Find where the given text appears and provide that cell's center as (x, y) coordinate. 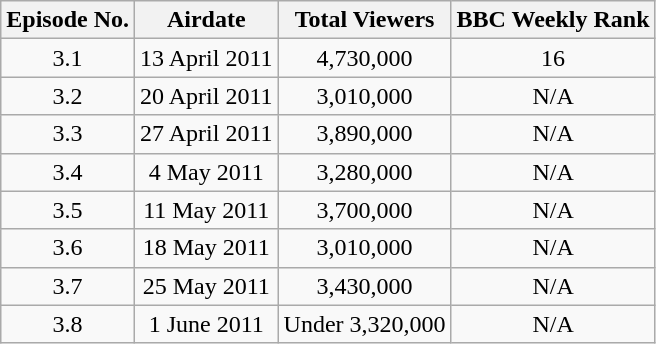
18 May 2011 (207, 248)
3.4 (68, 172)
3,890,000 (364, 134)
11 May 2011 (207, 210)
25 May 2011 (207, 286)
3.2 (68, 96)
3,700,000 (364, 210)
Total Viewers (364, 20)
3,280,000 (364, 172)
16 (553, 58)
20 April 2011 (207, 96)
13 April 2011 (207, 58)
4 May 2011 (207, 172)
4,730,000 (364, 58)
3.7 (68, 286)
3.3 (68, 134)
3,430,000 (364, 286)
3.6 (68, 248)
Airdate (207, 20)
BBC Weekly Rank (553, 20)
3.1 (68, 58)
1 June 2011 (207, 324)
Episode No. (68, 20)
Under 3,320,000 (364, 324)
3.8 (68, 324)
27 April 2011 (207, 134)
3.5 (68, 210)
